Extract the (x, y) coordinate from the center of the cell holding the provided text.  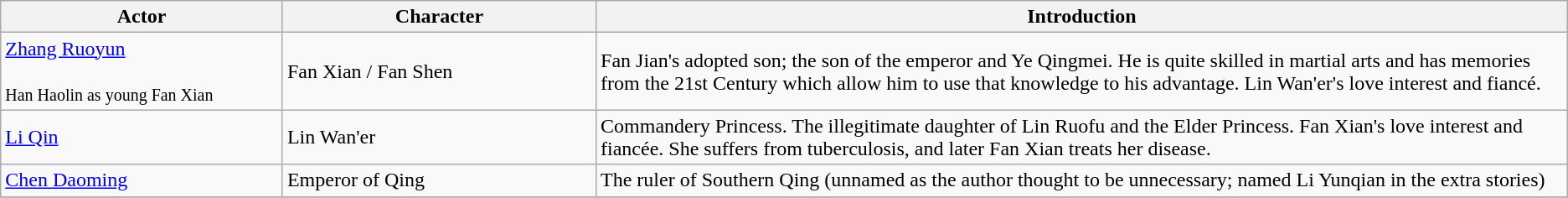
Character (439, 17)
Chen Daoming (142, 180)
Lin Wan'er (439, 138)
Introduction (1082, 17)
Actor (142, 17)
Zhang Ruoyun Han Haolin as young Fan Xian (142, 71)
Emperor of Qing (439, 180)
Li Qin (142, 138)
Fan Xian / Fan Shen (439, 71)
The ruler of Southern Qing (unnamed as the author thought to be unnecessary; named Li Yunqian in the extra stories) (1082, 180)
